Return the (x, y) coordinate for the center point of the cell that contains the specified text.  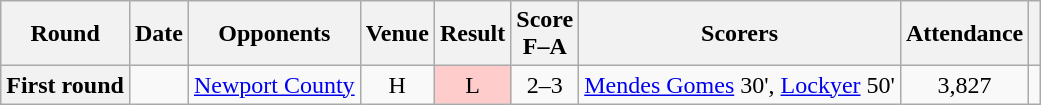
Venue (397, 34)
2–3 (545, 85)
Result (472, 34)
Round (66, 34)
First round (66, 85)
Opponents (274, 34)
Scorers (740, 34)
Mendes Gomes 30', Lockyer 50' (740, 85)
L (472, 85)
Date (158, 34)
ScoreF–A (545, 34)
Newport County (274, 85)
H (397, 85)
3,827 (964, 85)
Attendance (964, 34)
